Detect which cell encompasses the target text, then output its (x, y) center coordinate. 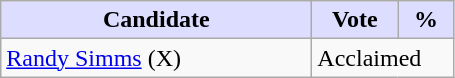
Acclaimed (383, 58)
% (426, 20)
Randy Simms (X) (156, 58)
Candidate (156, 20)
Vote (355, 20)
